Extract the [x, y] coordinate from the center of the cell holding the provided text.  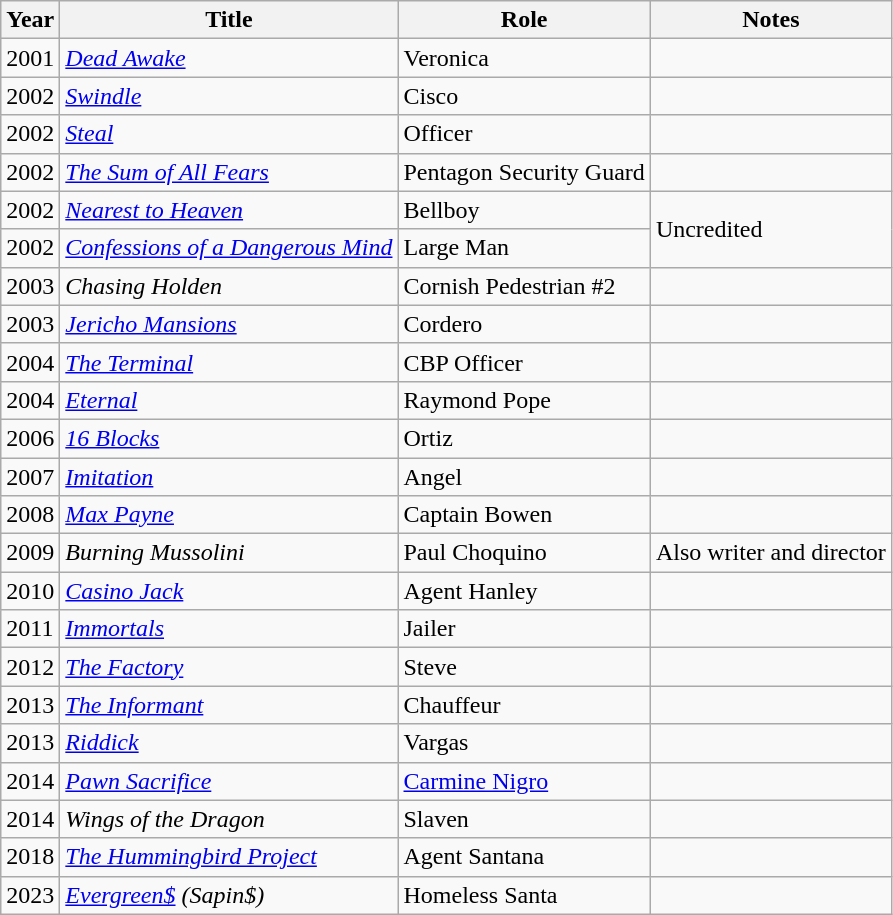
Casino Jack [229, 591]
Jailer [524, 629]
Vargas [524, 743]
Imitation [229, 477]
Officer [524, 134]
Paul Choquino [524, 553]
The Hummingbird Project [229, 857]
Chauffeur [524, 705]
Burning Mussolini [229, 553]
Pentagon Security Guard [524, 172]
Evergreen$ (Sapin$) [229, 895]
Raymond Pope [524, 400]
Pawn Sacrifice [229, 781]
Agent Santana [524, 857]
Cisco [524, 96]
Cordero [524, 324]
2010 [30, 591]
2011 [30, 629]
Homeless Santa [524, 895]
Carmine Nigro [524, 781]
2009 [30, 553]
Jericho Mansions [229, 324]
Max Payne [229, 515]
Steal [229, 134]
Uncredited [770, 229]
Also writer and director [770, 553]
Veronica [524, 58]
The Informant [229, 705]
CBP Officer [524, 362]
2018 [30, 857]
Steve [524, 667]
Year [30, 20]
Immortals [229, 629]
2001 [30, 58]
Dead Awake [229, 58]
Title [229, 20]
Cornish Pedestrian #2 [524, 286]
Captain Bowen [524, 515]
The Sum of All Fears [229, 172]
Role [524, 20]
Wings of the Dragon [229, 819]
Notes [770, 20]
Eternal [229, 400]
The Factory [229, 667]
Nearest to Heaven [229, 210]
Bellboy [524, 210]
Confessions of a Dangerous Mind [229, 248]
Agent Hanley [524, 591]
Swindle [229, 96]
The Terminal [229, 362]
Chasing Holden [229, 286]
Slaven [524, 819]
2006 [30, 438]
16 Blocks [229, 438]
Ortiz [524, 438]
Large Man [524, 248]
2023 [30, 895]
2007 [30, 477]
2008 [30, 515]
Angel [524, 477]
2012 [30, 667]
Riddick [229, 743]
